Pinpoint the cell where the given text exists, returning its [X, Y] midpoint coordinate. 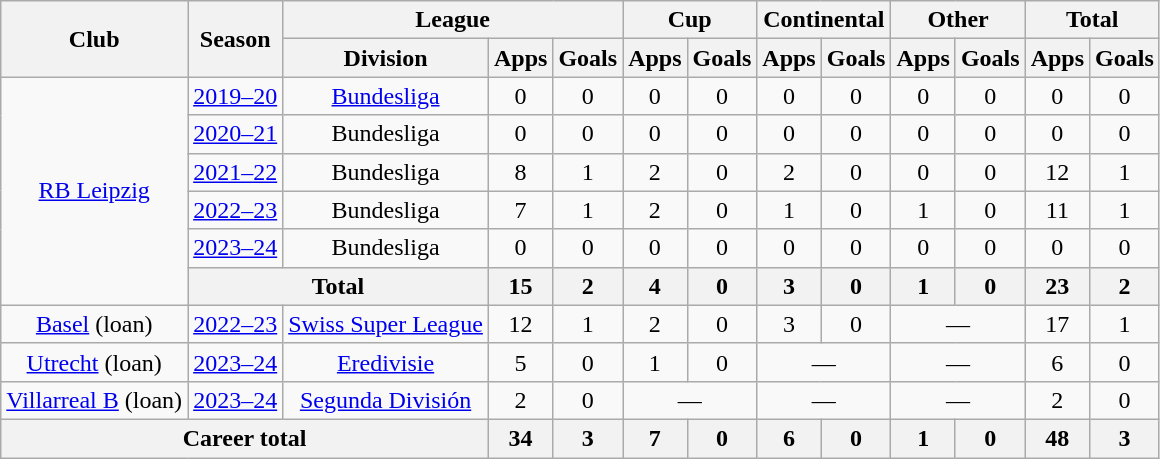
Cup [690, 20]
Division [386, 58]
RB Leipzig [94, 191]
8 [520, 172]
5 [520, 362]
Villarreal B (loan) [94, 400]
11 [1057, 210]
Other [958, 20]
Segunda División [386, 400]
League [453, 20]
Eredivisie [386, 362]
Career total [245, 438]
2021–22 [236, 172]
Season [236, 39]
2020–21 [236, 134]
Swiss Super League [386, 324]
48 [1057, 438]
Utrecht (loan) [94, 362]
Club [94, 39]
34 [520, 438]
23 [1057, 286]
Basel (loan) [94, 324]
15 [520, 286]
Continental [824, 20]
2019–20 [236, 96]
4 [655, 286]
17 [1057, 324]
